Identify which cell holds the provided text, then report its [X, Y] central coordinate. 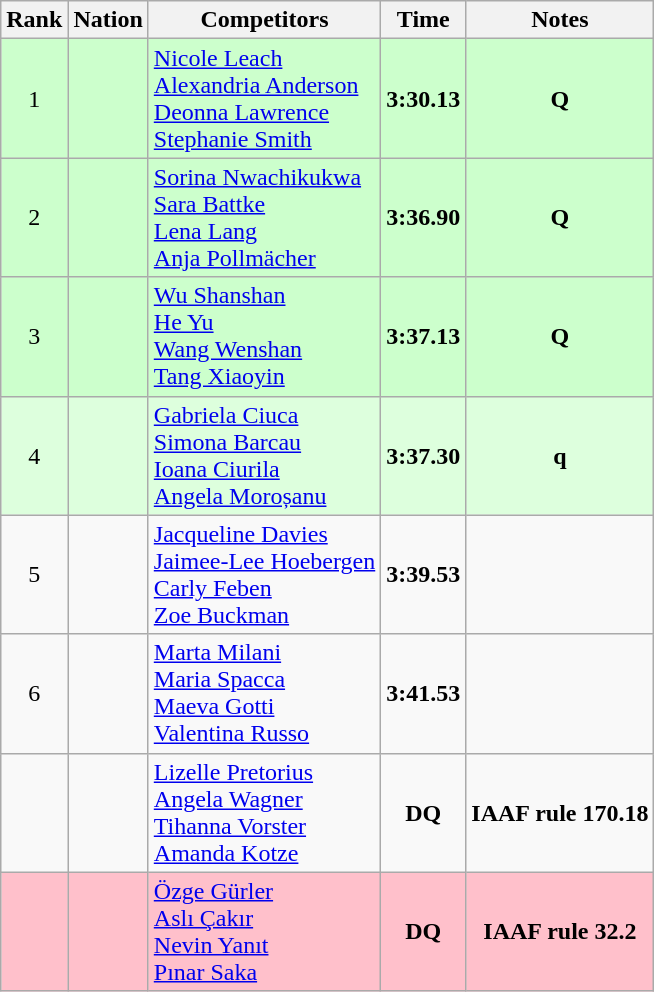
Notes [560, 20]
3:30.13 [424, 98]
2 [34, 218]
q [560, 456]
3:41.53 [424, 694]
Nation [108, 20]
3:39.53 [424, 574]
IAAF rule 32.2 [560, 932]
Rank [34, 20]
Nicole LeachAlexandria AndersonDeonna LawrenceStephanie Smith [264, 98]
Jacqueline DaviesJaimee-Lee HoebergenCarly FebenZoe Buckman [264, 574]
3:36.90 [424, 218]
Gabriela CiucaSimona BarcauIoana CiurilaAngela Moroșanu [264, 456]
Time [424, 20]
Lizelle PretoriusAngela WagnerTihanna VorsterAmanda Kotze [264, 812]
Marta MilaniMaria SpaccaMaeva GottiValentina Russo [264, 694]
Sorina NwachikukwaSara BattkeLena LangAnja Pollmächer [264, 218]
Özge GürlerAslı ÇakırNevin YanıtPınar Saka [264, 932]
Wu ShanshanHe YuWang WenshanTang Xiaoyin [264, 336]
3:37.13 [424, 336]
4 [34, 456]
Competitors [264, 20]
IAAF rule 170.18 [560, 812]
1 [34, 98]
3:37.30 [424, 456]
5 [34, 574]
3 [34, 336]
6 [34, 694]
